Pinpoint the cell where the given text exists, returning its (X, Y) midpoint coordinate. 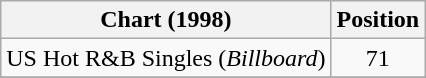
US Hot R&B Singles (Billboard) (166, 58)
Chart (1998) (166, 20)
71 (378, 58)
Position (378, 20)
